Output the (X, Y) coordinate of the center of the cell containing the given text.  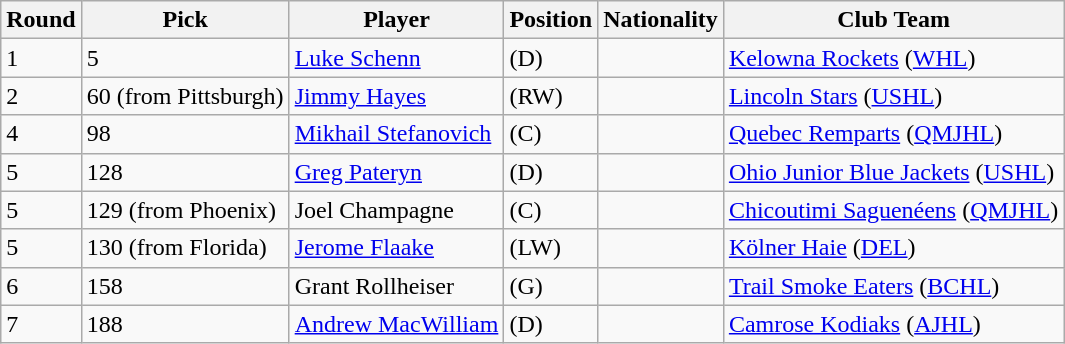
Jerome Flaake (396, 248)
Andrew MacWilliam (396, 324)
(LW) (551, 248)
Grant Rollheiser (396, 286)
Round (41, 20)
Joel Champagne (396, 210)
Lincoln Stars (USHL) (893, 96)
Chicoutimi Saguenéens (QMJHL) (893, 210)
Camrose Kodiaks (AJHL) (893, 324)
Kelowna Rockets (WHL) (893, 58)
128 (185, 172)
(G) (551, 286)
Trail Smoke Eaters (BCHL) (893, 286)
129 (from Phoenix) (185, 210)
Pick (185, 20)
(RW) (551, 96)
Quebec Remparts (QMJHL) (893, 134)
188 (185, 324)
98 (185, 134)
1 (41, 58)
Ohio Junior Blue Jackets (USHL) (893, 172)
Kölner Haie (DEL) (893, 248)
Greg Pateryn (396, 172)
Luke Schenn (396, 58)
60 (from Pittsburgh) (185, 96)
2 (41, 96)
Jimmy Hayes (396, 96)
7 (41, 324)
Player (396, 20)
4 (41, 134)
Mikhail Stefanovich (396, 134)
Club Team (893, 20)
158 (185, 286)
130 (from Florida) (185, 248)
Nationality (661, 20)
6 (41, 286)
Position (551, 20)
